Identify which cell holds the provided text, then report its (X, Y) central coordinate. 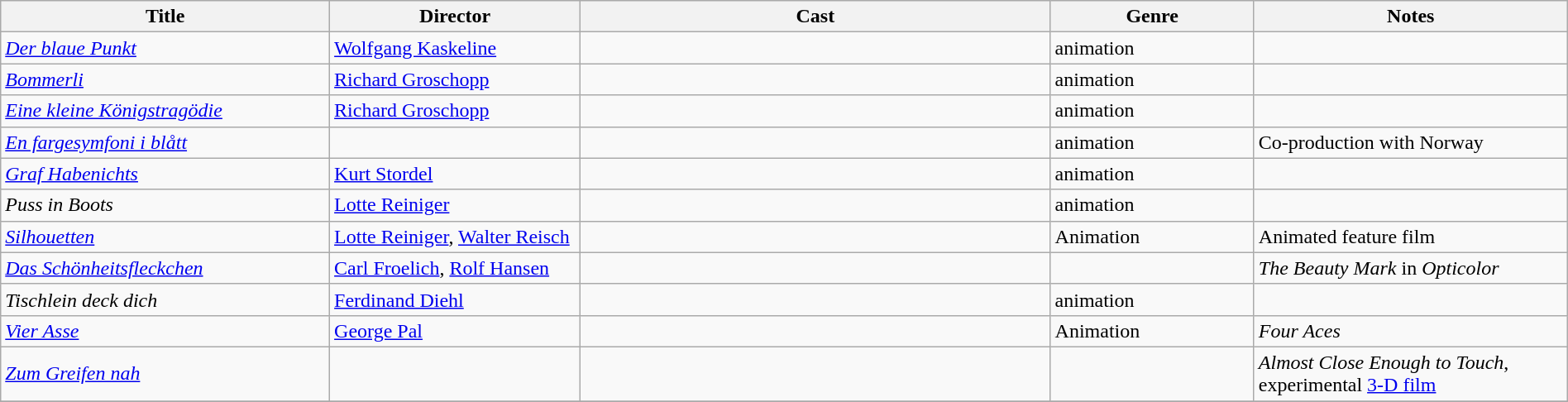
The Beauty Mark in Opticolor (1411, 268)
Cast (815, 17)
Director (455, 17)
Tischlein deck dich (165, 299)
Lotte Reiniger, Walter Reisch (455, 237)
Wolfgang Kaskeline (455, 48)
Animated feature film (1411, 237)
Four Aces (1411, 331)
Der blaue Punkt (165, 48)
Notes (1411, 17)
Bommerli (165, 79)
En fargesymfoni i blått (165, 142)
Carl Froelich, Rolf Hansen (455, 268)
Genre (1152, 17)
Kurt Stordel (455, 174)
Graf Habenichts (165, 174)
Co-production with Norway (1411, 142)
Lotte Reiniger (455, 205)
Eine kleine Königstragödie (165, 111)
George Pal (455, 331)
Silhouetten (165, 237)
Zum Greifen nah (165, 374)
Ferdinand Diehl (455, 299)
Almost Close Enough to Touch, experimental 3-D film (1411, 374)
Das Schönheitsfleckchen (165, 268)
Puss in Boots (165, 205)
Title (165, 17)
Vier Asse (165, 331)
